Return (x, y) of the center of cell containing provided text 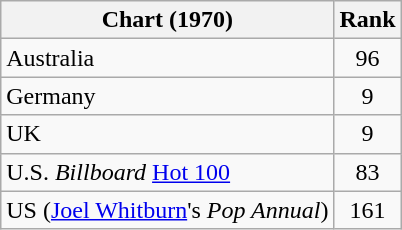
96 (368, 58)
US (Joel Whitburn's Pop Annual) (168, 210)
Germany (168, 96)
Australia (168, 58)
161 (368, 210)
Rank (368, 20)
UK (168, 134)
U.S. Billboard Hot 100 (168, 172)
Chart (1970) (168, 20)
83 (368, 172)
